For the text-containing cell, return its midpoint in [x, y] coordinate format. 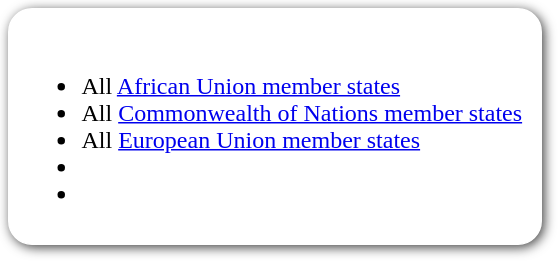
All African Union member states All Commonwealth of Nations member states All European Union member states [272, 126]
